Find where the given text appears and provide that cell's center as (X, Y) coordinate. 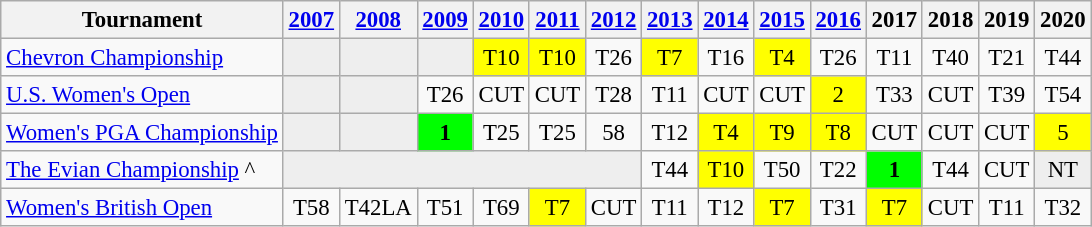
2009 (445, 20)
T33 (894, 95)
2015 (782, 20)
Women's British Open (142, 208)
5 (1063, 133)
2019 (1007, 20)
T39 (1007, 95)
T8 (838, 133)
T22 (838, 170)
2012 (614, 20)
2008 (378, 20)
T28 (614, 95)
2016 (838, 20)
T32 (1063, 208)
T42LA (378, 208)
2011 (557, 20)
2007 (311, 20)
2018 (950, 20)
T50 (782, 170)
2 (838, 95)
Chevron Championship (142, 58)
T58 (311, 208)
T54 (1063, 95)
T51 (445, 208)
Tournament (142, 20)
U.S. Women's Open (142, 95)
2010 (501, 20)
Women's PGA Championship (142, 133)
T40 (950, 58)
2020 (1063, 20)
T9 (782, 133)
T16 (726, 58)
2014 (726, 20)
NT (1063, 170)
The Evian Championship ^ (142, 170)
T21 (1007, 58)
T69 (501, 208)
58 (614, 133)
2017 (894, 20)
2013 (670, 20)
T31 (838, 208)
